Find where the given text appears and provide that cell's center as [X, Y] coordinate. 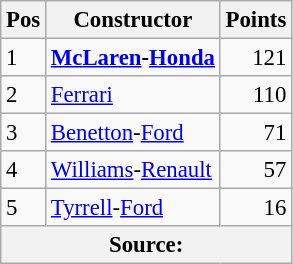
Constructor [134, 20]
Source: [146, 245]
1 [24, 58]
Points [256, 20]
4 [24, 170]
McLaren-Honda [134, 58]
Williams-Renault [134, 170]
16 [256, 208]
121 [256, 58]
5 [24, 208]
Tyrrell-Ford [134, 208]
3 [24, 133]
Ferrari [134, 95]
71 [256, 133]
57 [256, 170]
2 [24, 95]
110 [256, 95]
Benetton-Ford [134, 133]
Pos [24, 20]
